Determine the [X, Y] coordinate at the center of the cell enclosing the given text.  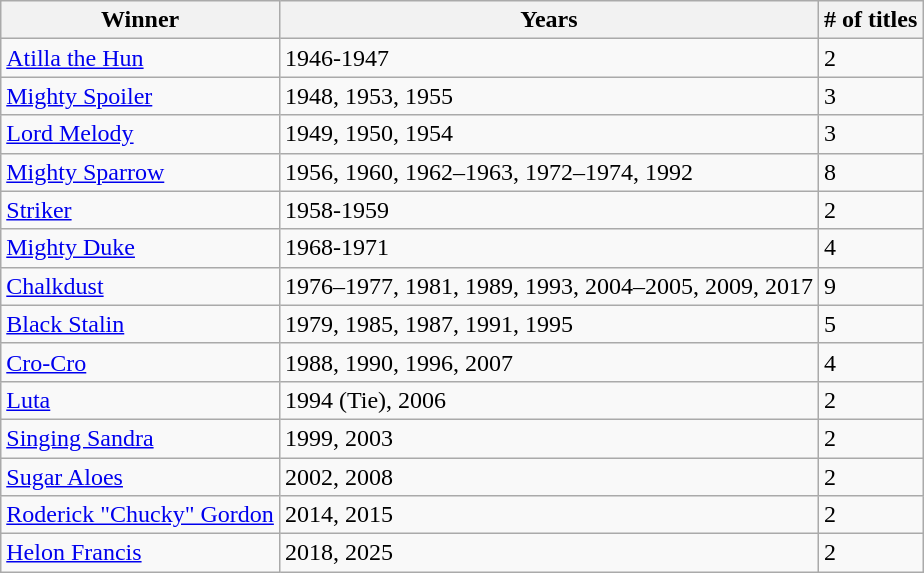
1976–1977, 1981, 1989, 1993, 2004–2005, 2009, 2017 [548, 286]
2014, 2015 [548, 515]
1958-1959 [548, 210]
8 [870, 172]
Singing Sandra [140, 438]
1949, 1950, 1954 [548, 134]
Roderick "Chucky" Gordon [140, 515]
Atilla the Hun [140, 58]
2018, 2025 [548, 553]
Striker [140, 210]
Black Stalin [140, 324]
Sugar Aloes [140, 477]
Cro-Cro [140, 362]
1968-1971 [548, 248]
5 [870, 324]
1956, 1960, 1962–1963, 1972–1974, 1992 [548, 172]
1999, 2003 [548, 438]
1988, 1990, 1996, 2007 [548, 362]
Helon Francis [140, 553]
Mighty Sparrow [140, 172]
9 [870, 286]
Mighty Spoiler [140, 96]
Years [548, 20]
Lord Melody [140, 134]
# of titles [870, 20]
1994 (Tie), 2006 [548, 400]
Winner [140, 20]
2002, 2008 [548, 477]
Mighty Duke [140, 248]
1946-1947 [548, 58]
1948, 1953, 1955 [548, 96]
Chalkdust [140, 286]
1979, 1985, 1987, 1991, 1995 [548, 324]
Luta [140, 400]
